Identify which cell holds the provided text, then report its (X, Y) central coordinate. 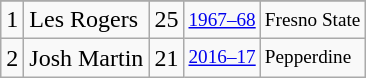
Josh Martin (86, 58)
Les Rogers (86, 20)
1967–68 (222, 20)
1 (12, 20)
2 (12, 58)
25 (166, 20)
2016–17 (222, 58)
Pepperdine (312, 58)
Fresno State (312, 20)
21 (166, 58)
